Provide the (x, y) coordinate of the cell's center where the given text is located.  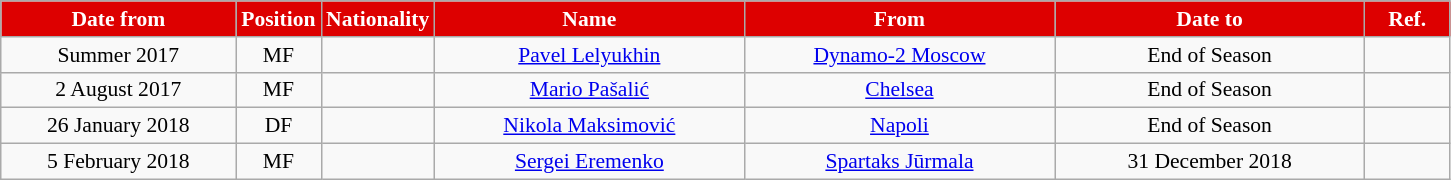
31 December 2018 (1210, 162)
5 February 2018 (118, 162)
Nikola Maksimović (589, 126)
Date from (118, 19)
Napoli (899, 126)
Summer 2017 (118, 55)
Name (589, 19)
Nationality (378, 19)
DF (278, 126)
Sergei Eremenko (589, 162)
2 August 2017 (118, 90)
Ref. (1408, 19)
Position (278, 19)
Date to (1210, 19)
From (899, 19)
Mario Pašalić (589, 90)
Pavel Lelyukhin (589, 55)
Spartaks Jūrmala (899, 162)
26 January 2018 (118, 126)
Chelsea (899, 90)
Dynamo-2 Moscow (899, 55)
